Identify which cell holds the provided text, then report its [x, y] central coordinate. 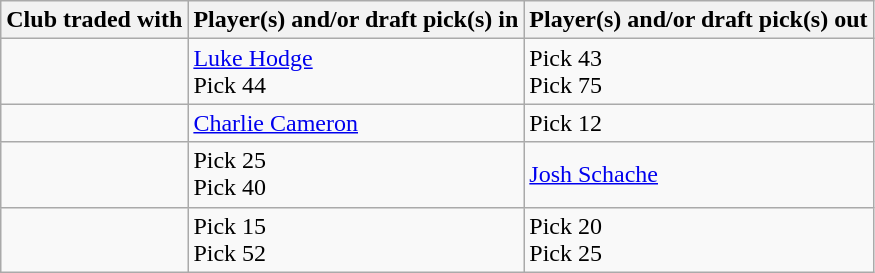
Pick 25Pick 40 [356, 174]
Player(s) and/or draft pick(s) out [698, 20]
Pick 12 [698, 123]
Charlie Cameron [356, 123]
Player(s) and/or draft pick(s) in [356, 20]
Luke HodgePick 44 [356, 72]
Club traded with [94, 20]
Pick 20Pick 25 [698, 240]
Pick 43Pick 75 [698, 72]
Josh Schache [698, 174]
Pick 15Pick 52 [356, 240]
